Determine the [X, Y] coordinate at the center of the cell enclosing the given text.  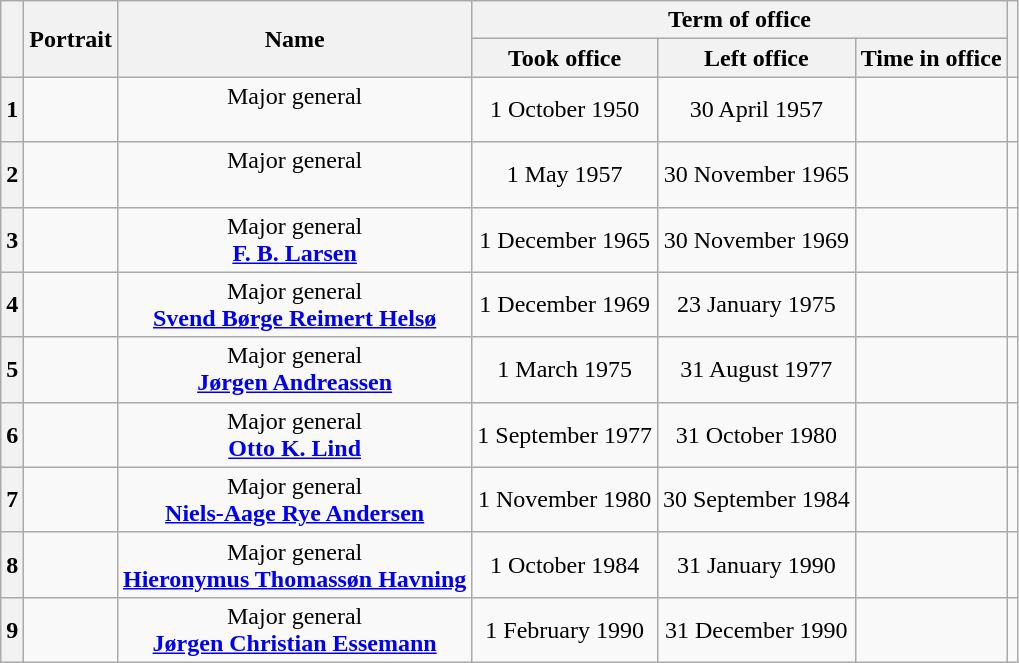
1 September 1977 [565, 434]
Major generalHieronymus Thomassøn Havning [294, 564]
Left office [756, 58]
1 December 1969 [565, 304]
30 November 1969 [756, 240]
9 [12, 630]
31 October 1980 [756, 434]
31 August 1977 [756, 370]
Portrait [71, 39]
1 October 1984 [565, 564]
8 [12, 564]
31 January 1990 [756, 564]
6 [12, 434]
23 January 1975 [756, 304]
1 May 1957 [565, 174]
30 September 1984 [756, 500]
1 October 1950 [565, 110]
Major generalOtto K. Lind [294, 434]
1 [12, 110]
7 [12, 500]
Term of office [740, 20]
Took office [565, 58]
1 February 1990 [565, 630]
31 December 1990 [756, 630]
4 [12, 304]
Major generalJørgen Andreassen [294, 370]
Major generalJørgen Christian Essemann [294, 630]
1 December 1965 [565, 240]
Time in office [931, 58]
5 [12, 370]
Major generalNiels-Aage Rye Andersen [294, 500]
Major generalSvend Børge Reimert Helsø [294, 304]
30 November 1965 [756, 174]
2 [12, 174]
30 April 1957 [756, 110]
Major generalF. B. Larsen [294, 240]
1 November 1980 [565, 500]
1 March 1975 [565, 370]
Name [294, 39]
3 [12, 240]
